Output the (X, Y) coordinate of the center of the cell containing the given text.  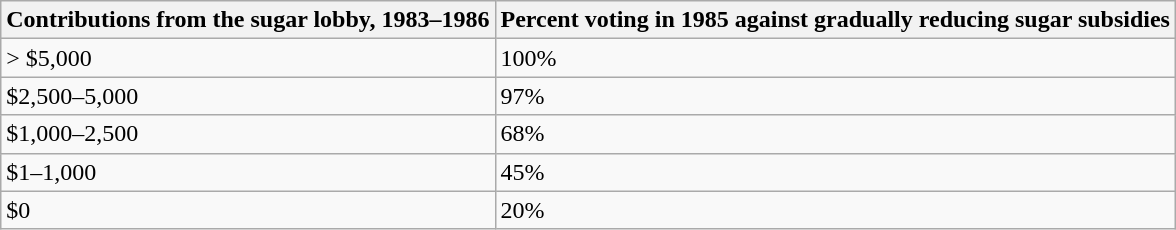
68% (835, 134)
Percent voting in 1985 against gradually reducing sugar subsidies (835, 20)
20% (835, 210)
$1,000–2,500 (248, 134)
97% (835, 96)
100% (835, 58)
$1–1,000 (248, 172)
$2,500–5,000 (248, 96)
> $5,000 (248, 58)
Contributions from the sugar lobby, 1983–1986 (248, 20)
$0 (248, 210)
45% (835, 172)
